Capture the cell that displays the provided text and extract its [x, y] central coordinate. 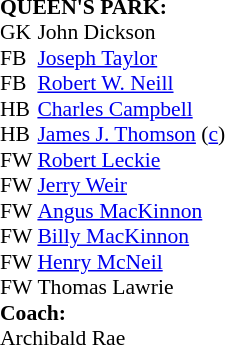
Charles Campbell [131, 109]
Billy MacKinnon [131, 237]
James J. Thomson (c) [131, 135]
Henry McNeil [131, 262]
Thomas Lawrie [131, 287]
Angus MacKinnon [131, 211]
John Dickson [131, 33]
GK [18, 33]
Jerry Weir [131, 185]
Joseph Taylor [131, 58]
Robert Leckie [131, 160]
Robert W. Neill [131, 83]
Coach: [112, 313]
